Identify which cell holds the provided text, then report its [x, y] central coordinate. 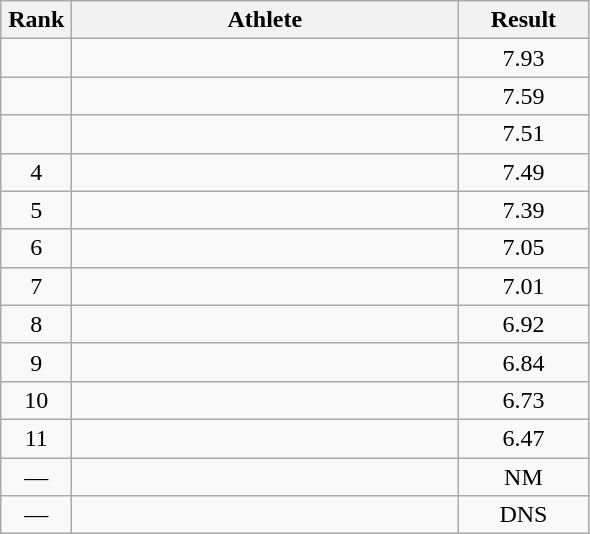
6.47 [524, 438]
NM [524, 477]
Athlete [265, 20]
6.92 [524, 324]
DNS [524, 515]
9 [36, 362]
7.01 [524, 286]
4 [36, 172]
10 [36, 400]
7.49 [524, 172]
5 [36, 210]
7.59 [524, 96]
7.05 [524, 248]
6.73 [524, 400]
11 [36, 438]
6.84 [524, 362]
Result [524, 20]
7.51 [524, 134]
6 [36, 248]
8 [36, 324]
7 [36, 286]
Rank [36, 20]
7.93 [524, 58]
7.39 [524, 210]
